Extract the [X, Y] coordinate from the center of the cell holding the provided text.  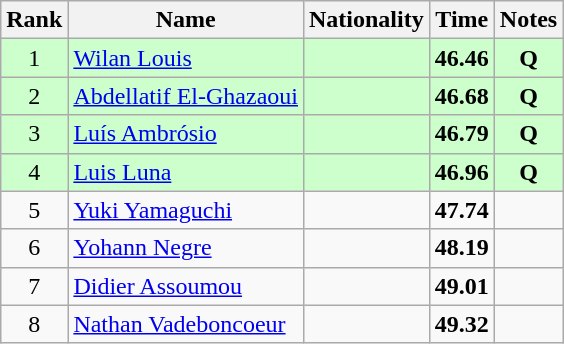
Rank [34, 20]
Nationality [366, 20]
49.32 [462, 324]
48.19 [462, 248]
46.68 [462, 96]
Abdellatif El-Ghazaoui [186, 96]
3 [34, 134]
7 [34, 286]
5 [34, 210]
Wilan Louis [186, 58]
4 [34, 172]
46.79 [462, 134]
8 [34, 324]
Yohann Negre [186, 248]
1 [34, 58]
Didier Assoumou [186, 286]
49.01 [462, 286]
Name [186, 20]
2 [34, 96]
Luis Luna [186, 172]
Notes [528, 20]
Time [462, 20]
47.74 [462, 210]
Yuki Yamaguchi [186, 210]
Nathan Vadeboncoeur [186, 324]
Luís Ambrósio [186, 134]
46.96 [462, 172]
6 [34, 248]
46.46 [462, 58]
